Scan for the cell matching the given text and deliver its [x, y] coordinate at center. 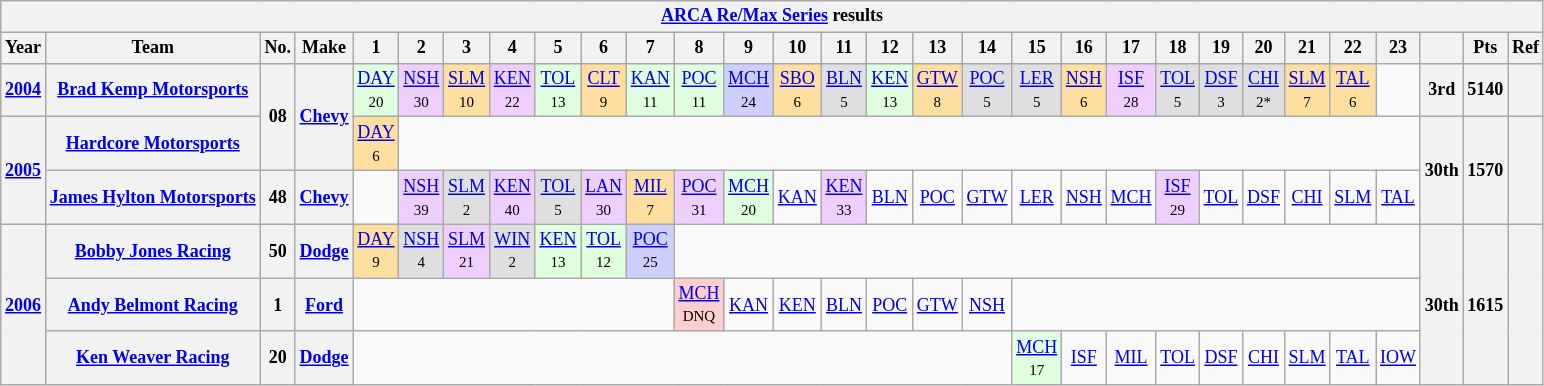
Andy Belmont Racing [152, 305]
16 [1084, 48]
50 [278, 251]
KAN11 [650, 90]
13 [937, 48]
3 [467, 48]
No. [278, 48]
SLM10 [467, 90]
10 [797, 48]
MCHDNQ [699, 305]
SBO6 [797, 90]
TAL6 [1353, 90]
48 [278, 197]
IOW [1398, 358]
POC5 [987, 90]
2 [422, 48]
8 [699, 48]
KEN22 [512, 90]
POC25 [650, 251]
3rd [1442, 90]
1615 [1486, 304]
MIL [1131, 358]
08 [278, 116]
2005 [24, 170]
23 [1398, 48]
9 [749, 48]
GTW8 [937, 90]
MCH [1131, 197]
5140 [1486, 90]
KEN33 [844, 197]
Pts [1486, 48]
22 [1353, 48]
21 [1307, 48]
19 [1220, 48]
LER [1037, 197]
15 [1037, 48]
7 [650, 48]
ISF29 [1178, 197]
Make [324, 48]
DAY20 [376, 90]
POC31 [699, 197]
WIN2 [512, 251]
NSH4 [422, 251]
11 [844, 48]
Ken Weaver Racing [152, 358]
MCH20 [749, 197]
LAN30 [604, 197]
DAY9 [376, 251]
2004 [24, 90]
Hardcore Motorsports [152, 144]
4 [512, 48]
SLM21 [467, 251]
17 [1131, 48]
ARCA Re/Max Series results [772, 16]
CLT9 [604, 90]
6 [604, 48]
BLN5 [844, 90]
18 [1178, 48]
POC11 [699, 90]
SLM2 [467, 197]
Team [152, 48]
5 [558, 48]
TOL13 [558, 90]
DSF3 [1220, 90]
LER5 [1037, 90]
ISF [1084, 358]
MIL7 [650, 197]
CHI2* [1264, 90]
NSH39 [422, 197]
1570 [1486, 170]
2006 [24, 304]
James Hylton Motorsports [152, 197]
NSH30 [422, 90]
12 [890, 48]
MCH24 [749, 90]
14 [987, 48]
Bobby Jones Racing [152, 251]
TOL12 [604, 251]
ISF28 [1131, 90]
KEN [797, 305]
Year [24, 48]
SLM7 [1307, 90]
KEN40 [512, 197]
Ford [324, 305]
NSH6 [1084, 90]
Brad Kemp Motorsports [152, 90]
DAY6 [376, 144]
MCH17 [1037, 358]
Ref [1526, 48]
